Return the (x, y) coordinate for the center point of the cell that contains the specified text.  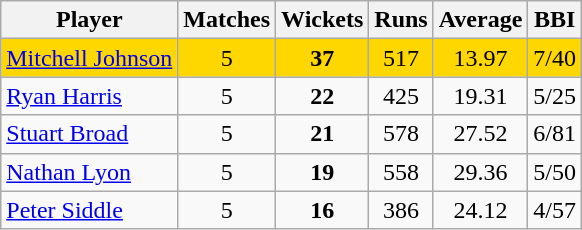
24.12 (480, 210)
5/50 (555, 172)
16 (322, 210)
Nathan Lyon (90, 172)
BBI (555, 20)
27.52 (480, 134)
37 (322, 58)
Runs (401, 20)
21 (322, 134)
5/25 (555, 96)
558 (401, 172)
Peter Siddle (90, 210)
Matches (227, 20)
Player (90, 20)
425 (401, 96)
29.36 (480, 172)
Stuart Broad (90, 134)
19 (322, 172)
Ryan Harris (90, 96)
6/81 (555, 134)
22 (322, 96)
578 (401, 134)
Mitchell Johnson (90, 58)
Average (480, 20)
7/40 (555, 58)
13.97 (480, 58)
4/57 (555, 210)
386 (401, 210)
517 (401, 58)
19.31 (480, 96)
Wickets (322, 20)
